Find where the given text appears and provide that cell's center as [X, Y] coordinate. 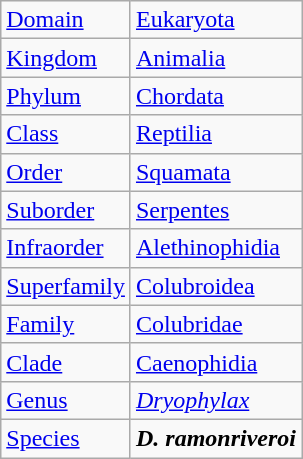
Suborder [66, 210]
Clade [66, 362]
Genus [66, 400]
Colubridae [216, 324]
Caenophidia [216, 362]
Chordata [216, 96]
Serpentes [216, 210]
Class [66, 134]
Squamata [216, 172]
Domain [66, 20]
D. ramonriveroi [216, 438]
Reptilia [216, 134]
Species [66, 438]
Phylum [66, 96]
Dryophylax [216, 400]
Family [66, 324]
Superfamily [66, 286]
Order [66, 172]
Animalia [216, 58]
Kingdom [66, 58]
Alethinophidia [216, 248]
Eukaryota [216, 20]
Colubroidea [216, 286]
Infraorder [66, 248]
